Determine the (x, y) coordinate at the center of the cell enclosing the given text.  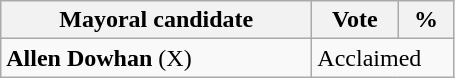
% (426, 20)
Mayoral candidate (156, 20)
Allen Dowhan (X) (156, 58)
Acclaimed (383, 58)
Vote (355, 20)
